From the cell containing the given text, extract its center point as [x, y] coordinate. 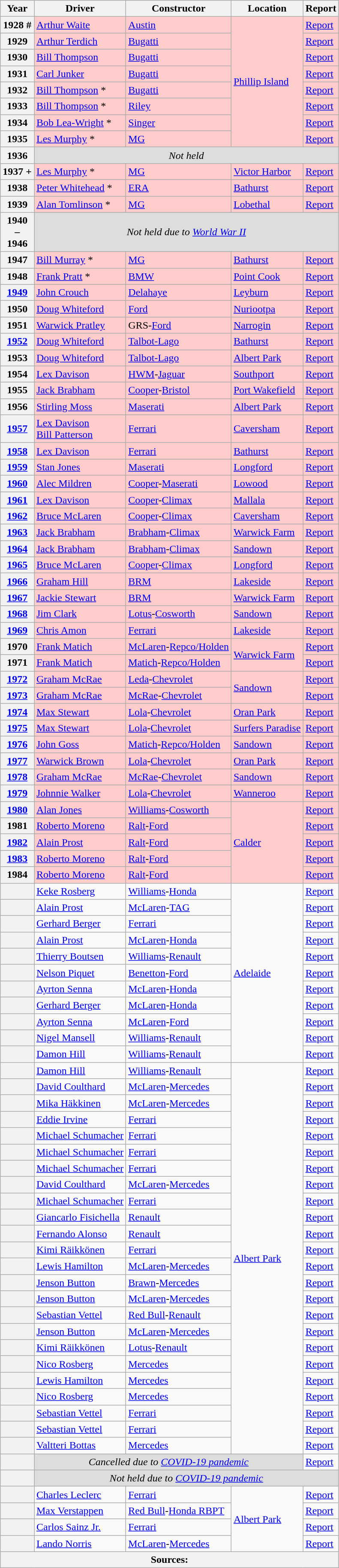
1973 [17, 695]
1930 [17, 57]
1931 [17, 74]
1949 [17, 293]
Alan Jones [80, 810]
1976 [17, 744]
Adelaide [267, 973]
Southport [267, 374]
1967 [17, 598]
Warwick Brown [80, 760]
Williams-Cosworth [179, 810]
1970 [17, 646]
1964 [17, 549]
1950 [17, 309]
Mika Häkkinen [80, 1103]
Benetton-Ford [179, 973]
Brawn-Mercedes [179, 1282]
Chris Amon [80, 630]
Williams-Honda [179, 891]
Not held due to COVID-19 pandemic [187, 1478]
Red Bull-Honda RBPT [179, 1511]
Not held [187, 155]
1975 [17, 728]
1929 [17, 41]
Lex Davison Bill Patterson [80, 428]
Jackie Stewart [80, 598]
1939 [17, 204]
Carlos Sainz Jr. [80, 1527]
BMW [179, 276]
1937 + [17, 171]
Phillip Island [267, 82]
Location [267, 9]
Constructor [179, 9]
Victor Harbor [267, 171]
1958 [17, 451]
ERA [179, 188]
Lowood [267, 483]
1956 [17, 407]
1935 [17, 139]
1968 [17, 614]
Eddie Irvine [80, 1119]
1977 [17, 760]
1971 [17, 663]
Stirling Moss [80, 407]
Thierry Boutsen [80, 956]
1980 [17, 810]
1978 [17, 777]
1984 [17, 875]
1979 [17, 793]
Graham Hill [80, 581]
1982 [17, 842]
Narrogin [267, 325]
1983 [17, 859]
1947 [17, 260]
Charles Leclerc [80, 1494]
1960 [17, 483]
HWM-Jaguar [179, 374]
Port Wakefield [267, 390]
Carl Junker [80, 74]
Stan Jones [80, 467]
Delahaye [179, 293]
Calder [267, 842]
1934 [17, 123]
McLaren-TAG [179, 907]
Ford [179, 309]
Peter Whitehead * [80, 188]
Lotus-Cosworth [179, 614]
Nuriootpa [267, 309]
Wanneroo [267, 793]
Driver [80, 9]
Bill Thompson [80, 57]
Alan Tomlinson * [80, 204]
1966 [17, 581]
Austin [179, 25]
Jim Clark [80, 614]
Not held due to World War II [187, 232]
1969 [17, 630]
1961 [17, 500]
1974 [17, 712]
Mallala [267, 500]
Cancelled due to COVID-19 pandemic [169, 1462]
Lando Norris [80, 1544]
1933 [17, 106]
Arthur Terdich [80, 41]
1959 [17, 467]
Leyburn [267, 293]
1965 [17, 565]
1963 [17, 533]
Bob Lea-Wright * [80, 123]
1957 [17, 428]
Lobethal [267, 204]
1954 [17, 374]
Sources: [170, 1560]
Bill Murray * [80, 260]
1938 [17, 188]
Lotus-Renault [179, 1348]
Point Cook [267, 276]
Warwick Pratley [80, 325]
Keke Rosberg [80, 891]
GRS-Ford [179, 325]
1932 [17, 90]
Cooper-Bristol [179, 390]
Riley [179, 106]
Singer [179, 123]
Valtteri Bottas [80, 1445]
Giancarlo Fisichella [80, 1217]
1953 [17, 358]
Year [17, 9]
1955 [17, 390]
Arthur Waite [80, 25]
1928 # [17, 25]
Frank Pratt * [80, 276]
1951 [17, 325]
Nigel Mansell [80, 1038]
1952 [17, 341]
McLaren-Repco/Holden [179, 646]
1962 [17, 516]
Alec Mildren [80, 483]
Red Bull-Renault [179, 1315]
1981 [17, 826]
Surfers Paradise [267, 728]
John Goss [80, 744]
John Crouch [80, 293]
Max Verstappen [80, 1511]
1948 [17, 276]
Leda-Chevrolet [179, 679]
Cooper-Maserati [179, 483]
Nelson Piquet [80, 973]
McLaren-Ford [179, 1022]
1936 [17, 155]
1940–1946 [17, 232]
Johnnie Walker [80, 793]
1972 [17, 679]
Fernando Alonso [80, 1233]
